Capture the cell that displays the provided text and extract its (x, y) central coordinate. 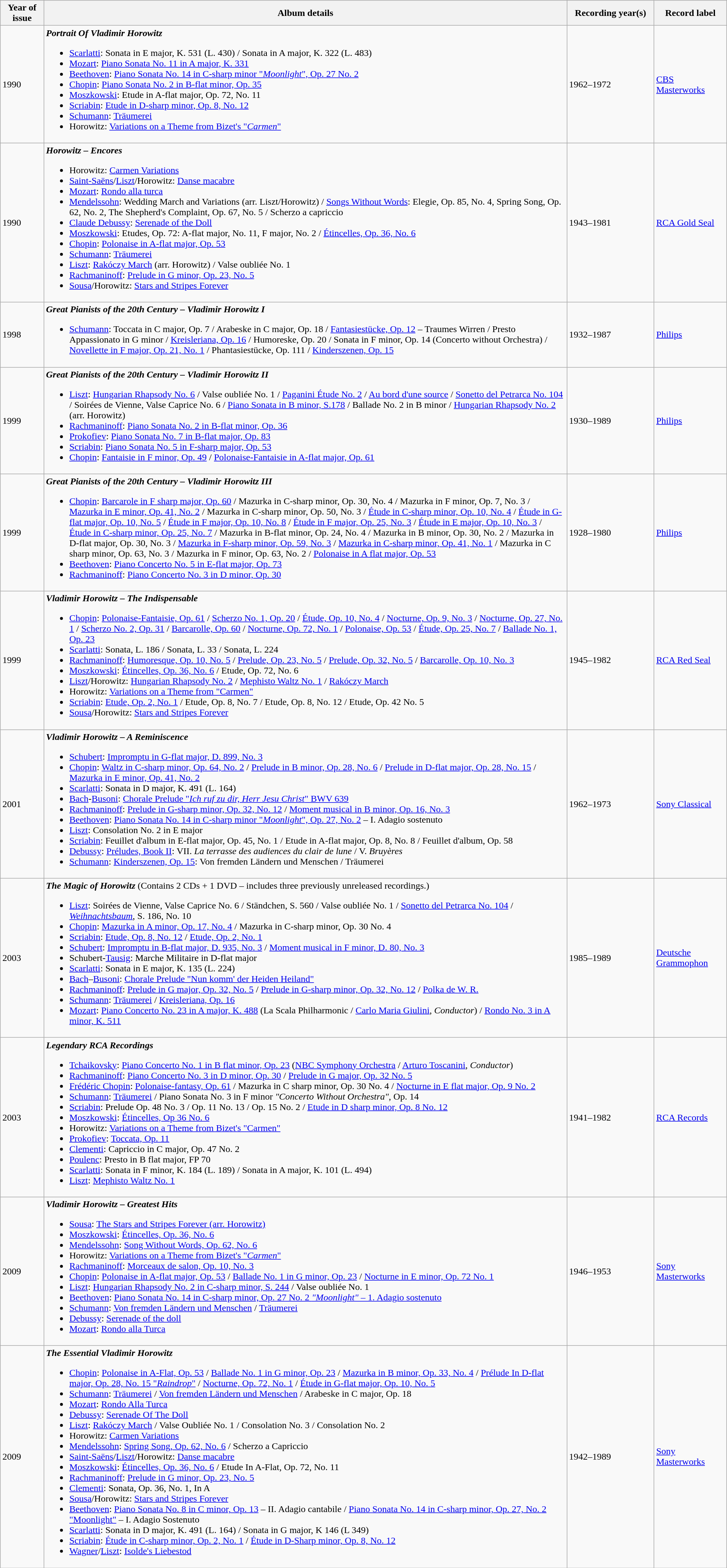
1942–1989 (610, 1457)
Recording year(s) (610, 13)
Album details (305, 13)
Sony Classical (690, 804)
1962–1973 (610, 804)
1946–1953 (610, 1271)
1945–1982 (610, 660)
RCA Gold Seal (690, 223)
1962–1972 (610, 84)
1941–1982 (610, 1117)
RCA Records (690, 1117)
1985–1989 (610, 958)
1998 (22, 335)
CBS Masterworks (690, 84)
1928–1980 (610, 533)
Deutsche Grammophon (690, 958)
1932–1987 (610, 335)
1943–1981 (610, 223)
Record label (690, 13)
Year of issue (22, 13)
2001 (22, 804)
RCA Red Seal (690, 660)
1930–1989 (610, 420)
